For the text-containing cell, return its midpoint in [x, y] coordinate format. 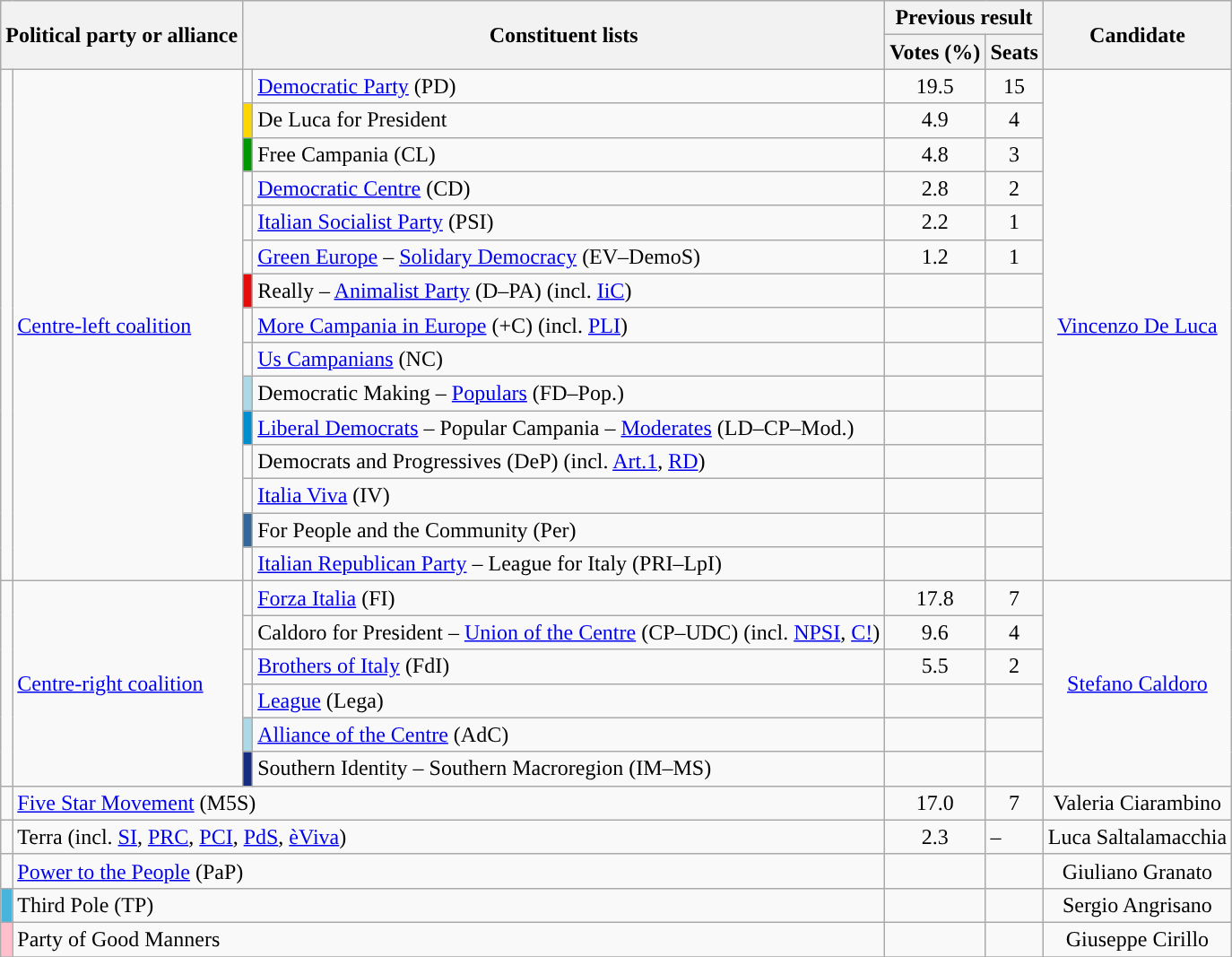
Seats [1014, 52]
Southern Identity – Southern Macroregion (IM–MS) [568, 769]
More Campania in Europe (+C) (incl. PLI) [568, 325]
Caldoro for President – Union of the Centre (CP–UDC) (incl. NPSI, C!) [568, 632]
Brothers of Italy (FdI) [568, 666]
Italia Viva (IV) [568, 496]
Alliance of the Centre (AdC) [568, 735]
Power to the People (PaP) [448, 871]
Us Campanians (NC) [568, 359]
Terra (incl. SI, PRC, PCI, PdS, èViva) [448, 837]
5.5 [935, 666]
Third Pole (TP) [448, 905]
Democrats and Progressives (DeP) (incl. Art.1, RD) [568, 462]
Centre-right coalition [127, 683]
Green Europe – Solidary Democracy (EV–DemoS) [568, 257]
4.8 [935, 154]
9.6 [935, 632]
2.2 [935, 222]
1.2 [935, 257]
Party of Good Manners [448, 939]
Democratic Making – Populars (FD–Pop.) [568, 393]
2.8 [935, 188]
League (Lega) [568, 700]
De Luca for President [568, 120]
– [1014, 837]
Political party or alliance [122, 35]
Giuliano Granato [1137, 871]
Giuseppe Cirillo [1137, 939]
4.9 [935, 120]
Vincenzo De Luca [1137, 325]
Forza Italia (FI) [568, 598]
Democratic Centre (CD) [568, 188]
Sergio Angrisano [1137, 905]
19.5 [935, 86]
2.3 [935, 837]
Valeria Ciarambino [1137, 803]
3 [1014, 154]
15 [1014, 86]
Centre-left coalition [127, 325]
Votes (%) [935, 52]
Five Star Movement (M5S) [448, 803]
Free Campania (CL) [568, 154]
Constituent lists [564, 35]
Italian Republican Party – League for Italy (PRI–LpI) [568, 564]
Stefano Caldoro [1137, 683]
Democratic Party (PD) [568, 86]
Italian Socialist Party (PSI) [568, 222]
17.8 [935, 598]
Candidate [1137, 35]
For People and the Community (Per) [568, 530]
Really – Animalist Party (D–PA) (incl. IiC) [568, 291]
17.0 [935, 803]
Liberal Democrats – Popular Campania – Moderates (LD–CP–Mod.) [568, 428]
Luca Saltalamacchia [1137, 837]
Previous result [965, 18]
